Return the (X, Y) coordinate for the center point of the cell that contains the specified text.  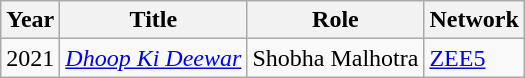
Dhoop Ki Deewar (154, 58)
Title (154, 20)
Year (30, 20)
Shobha Malhotra (336, 58)
2021 (30, 58)
Network (474, 20)
Role (336, 20)
ZEE5 (474, 58)
